Return (X, Y) of the center of cell containing provided text 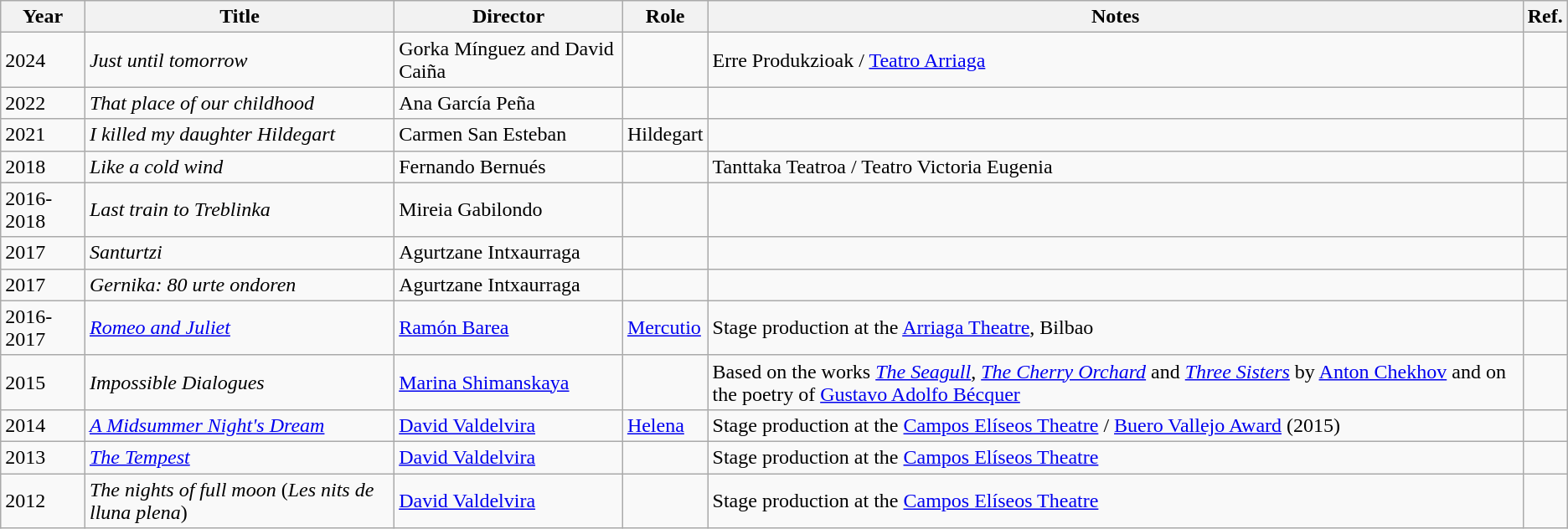
Mireia Gabilondo (509, 209)
That place of our childhood (240, 103)
Based on the works The Seagull, The Cherry Orchard and Three Sisters by Anton Chekhov and on the poetry of Gustavo Adolfo Bécquer (1116, 382)
2022 (44, 103)
Title (240, 17)
Helena (665, 425)
Fernando Bernués (509, 167)
Last train to Treblinka (240, 209)
Notes (1116, 17)
Like a cold wind (240, 167)
2015 (44, 382)
Just until tomorrow (240, 60)
Erre Produkzioak / Teatro Arriaga (1116, 60)
Marina Shimanskaya (509, 382)
2012 (44, 501)
The nights of full moon (Les nits de lluna plena) (240, 501)
Stage production at the Campos Elíseos Theatre / Buero Vallejo Award (2015) (1116, 425)
Gorka Mínguez and David Caiña (509, 60)
Hildegart (665, 135)
Santurtzi (240, 253)
2016-2018 (44, 209)
The Tempest (240, 457)
Year (44, 17)
Ref. (1545, 17)
Impossible Dialogues (240, 382)
Stage production at the Arriaga Theatre, Bilbao (1116, 328)
Ramón Barea (509, 328)
Role (665, 17)
A Midsummer Night's Dream (240, 425)
2013 (44, 457)
I killed my daughter Hildegart (240, 135)
2016-2017 (44, 328)
Romeo and Juliet (240, 328)
Gernika: 80 urte ondoren (240, 285)
2018 (44, 167)
2021 (44, 135)
Mercutio (665, 328)
Director (509, 17)
Ana García Peña (509, 103)
Tanttaka Teatroa / Teatro Victoria Eugenia (1116, 167)
2024 (44, 60)
2014 (44, 425)
Carmen San Esteban (509, 135)
